Find where the given text appears and provide that cell's center as [x, y] coordinate. 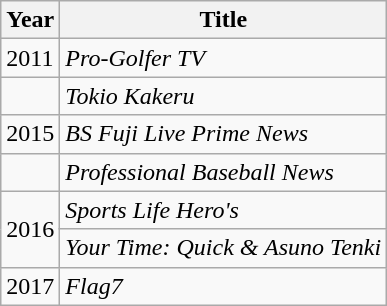
BS Fuji Live Prime News [224, 134]
Tokio Kakeru [224, 96]
Year [30, 20]
Pro-Golfer TV [224, 58]
2017 [30, 286]
Sports Life Hero's [224, 210]
Flag7 [224, 286]
Your Time: Quick & Asuno Tenki [224, 248]
2015 [30, 134]
Professional Baseball News [224, 172]
2016 [30, 229]
Title [224, 20]
2011 [30, 58]
